Capture the cell that displays the provided text and extract its (X, Y) central coordinate. 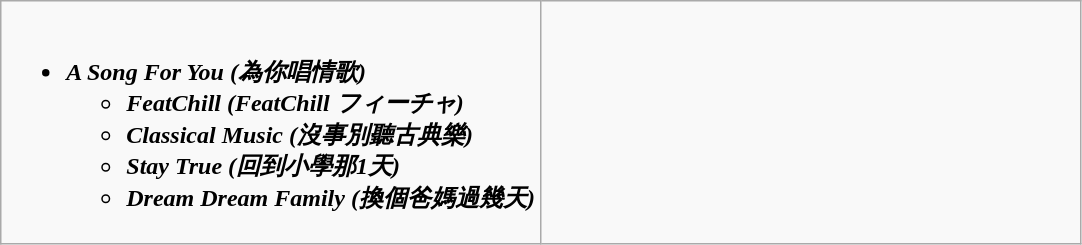
A Song For You (為你唱情歌)FeatChill (FeatChill フィーチャ)Classical Music (沒事別聽古典樂)Stay True (回到小學那1天)Dream Dream Family (換個爸媽過幾天) (271, 123)
